Find where the given text appears and provide that cell's center as [x, y] coordinate. 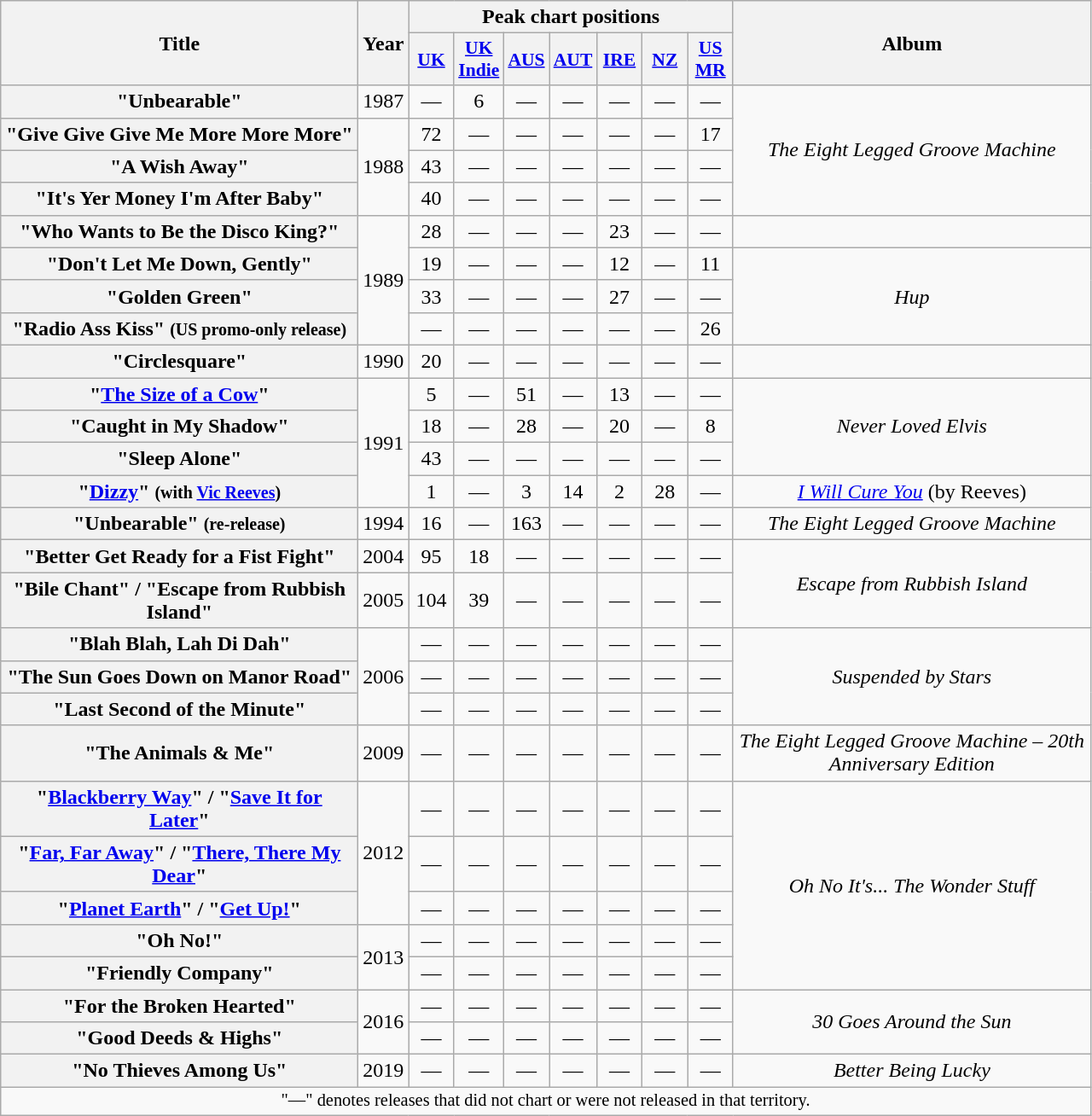
"Give Give Give Me More More More" [179, 134]
1987 [384, 102]
"The Animals & Me" [179, 753]
14 [573, 491]
Escape from Rubbish Island [911, 584]
1988 [384, 166]
"Friendly Company" [179, 973]
11 [710, 264]
2005 [384, 601]
2016 [384, 1022]
"The Sun Goes Down on Manor Road" [179, 677]
16 [432, 524]
"The Size of a Cow" [179, 393]
Album [911, 43]
2012 [384, 852]
"Far, Far Away" / "There, There My Dear" [179, 863]
"It's Yer Money I'm After Baby" [179, 199]
"Unbearable" [179, 102]
"Bile Chant" / "Escape from Rubbish Island" [179, 601]
US MR [710, 60]
IRE [619, 60]
8 [710, 427]
5 [432, 393]
AUT [573, 60]
"Blah Blah, Lah Di Dah" [179, 644]
"—" denotes releases that did not chart or were not released in that territory. [546, 1101]
2004 [384, 556]
Oh No It's... The Wonder Stuff [911, 885]
27 [619, 296]
"Radio Ass Kiss" (US promo-only release) [179, 328]
"No Thieves Among Us" [179, 1071]
26 [710, 328]
72 [432, 134]
Suspended by Stars [911, 677]
104 [432, 601]
"Good Deeds & Highs" [179, 1038]
Hup [911, 296]
The Eight Legged Groove Machine – 20th Anniversary Edition [911, 753]
"Oh No!" [179, 940]
"Planet Earth" / "Get Up!" [179, 908]
1991 [384, 442]
"Don't Let Me Down, Gently" [179, 264]
"Circlesquare" [179, 361]
"Sleep Alone" [179, 459]
Better Being Lucky [911, 1071]
UK Indie [479, 60]
"Blackberry Way" / "Save It for Later" [179, 809]
40 [432, 199]
2006 [384, 677]
17 [710, 134]
1990 [384, 361]
33 [432, 296]
"For the Broken Hearted" [179, 1006]
Year [384, 43]
1994 [384, 524]
13 [619, 393]
163 [526, 524]
12 [619, 264]
"Golden Green" [179, 296]
2009 [384, 753]
39 [479, 601]
Peak chart positions [571, 17]
"Unbearable" (re-release) [179, 524]
I Will Cure You (by Reeves) [911, 491]
6 [479, 102]
95 [432, 556]
2 [619, 491]
3 [526, 491]
"Dizzy" (with Vic Reeves) [179, 491]
1 [432, 491]
Never Loved Elvis [911, 426]
2019 [384, 1071]
"A Wish Away" [179, 166]
"Caught in My Shadow" [179, 427]
"Last Second of the Minute" [179, 709]
AUS [526, 60]
30 Goes Around the Sun [911, 1022]
23 [619, 231]
Title [179, 43]
UK [432, 60]
19 [432, 264]
"Better Get Ready for a Fist Fight" [179, 556]
"Who Wants to Be the Disco King?" [179, 231]
1989 [384, 280]
NZ [665, 60]
51 [526, 393]
2013 [384, 956]
